For the text-containing cell, return its midpoint in [x, y] coordinate format. 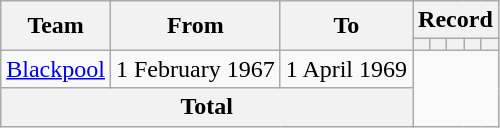
Team [56, 26]
From [195, 26]
To [346, 26]
1 February 1967 [195, 69]
Blackpool [56, 69]
Record [456, 20]
Total [207, 107]
1 April 1969 [346, 69]
